Identify which cell holds the provided text, then report its (x, y) central coordinate. 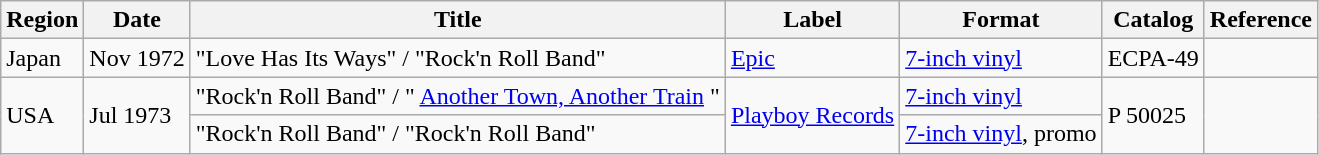
"Love Has Its Ways" / "Rock'n Roll Band" (458, 58)
ECPA-49 (1153, 58)
Playboy Records (812, 115)
Japan (42, 58)
7-inch vinyl, promo (1001, 134)
"Rock'n Roll Band" / " Another Town, Another Train " (458, 96)
Region (42, 20)
"Rock'n Roll Band" / "Rock'n Roll Band" (458, 134)
Date (137, 20)
Epic (812, 58)
Nov 1972 (137, 58)
USA (42, 115)
Title (458, 20)
Reference (1260, 20)
Label (812, 20)
P 50025 (1153, 115)
Catalog (1153, 20)
Format (1001, 20)
Jul 1973 (137, 115)
